Detect which cell encompasses the target text, then output its (x, y) center coordinate. 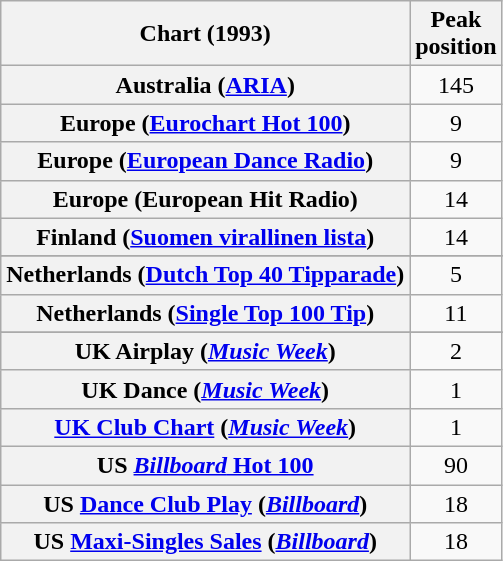
UK Club Chart (Music Week) (206, 427)
Chart (1993) (206, 34)
Europe (European Dance Radio) (206, 161)
Netherlands (Dutch Top 40 Tipparade) (206, 275)
UK Dance (Music Week) (206, 389)
US Billboard Hot 100 (206, 465)
Europe (European Hit Radio) (206, 199)
5 (456, 275)
Europe (Eurochart Hot 100) (206, 123)
US Dance Club Play (Billboard) (206, 503)
Peakposition (456, 34)
UK Airplay (Music Week) (206, 351)
Finland (Suomen virallinen lista) (206, 237)
Netherlands (Single Top 100 Tip) (206, 313)
145 (456, 85)
2 (456, 351)
90 (456, 465)
11 (456, 313)
US Maxi-Singles Sales (Billboard) (206, 542)
Australia (ARIA) (206, 85)
